Scan for the cell matching the given text and deliver its [X, Y] coordinate at center. 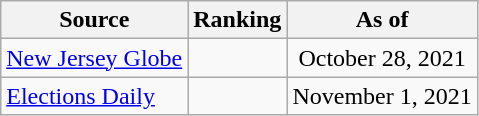
October 28, 2021 [382, 58]
November 1, 2021 [382, 96]
Elections Daily [94, 96]
Source [94, 20]
Ranking [238, 20]
As of [382, 20]
New Jersey Globe [94, 58]
